Output the (x, y) coordinate of the center of the cell containing the given text.  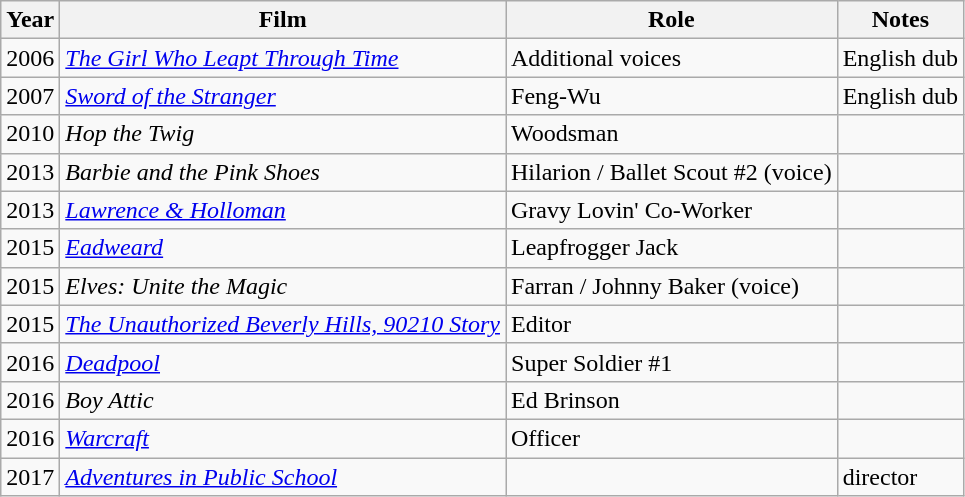
Lawrence & Holloman (283, 210)
Notes (900, 20)
The Girl Who Leapt Through Time (283, 58)
Warcraft (283, 438)
Editor (672, 324)
Woodsman (672, 134)
Hop the Twig (283, 134)
Adventures in Public School (283, 477)
Deadpool (283, 362)
2010 (30, 134)
Boy Attic (283, 400)
Sword of the Stranger (283, 96)
Officer (672, 438)
Gravy Lovin' Co-Worker (672, 210)
Year (30, 20)
2017 (30, 477)
Barbie and the Pink Shoes (283, 172)
Role (672, 20)
Leapfrogger Jack (672, 248)
Elves: Unite the Magic (283, 286)
2007 (30, 96)
Hilarion / Ballet Scout #2 (voice) (672, 172)
The Unauthorized Beverly Hills, 90210 Story (283, 324)
Ed Brinson (672, 400)
Film (283, 20)
Farran / Johnny Baker (voice) (672, 286)
Feng-Wu (672, 96)
Super Soldier #1 (672, 362)
Eadweard (283, 248)
Additional voices (672, 58)
director (900, 477)
2006 (30, 58)
